Determine the (X, Y) coordinate at the center of the cell enclosing the given text.  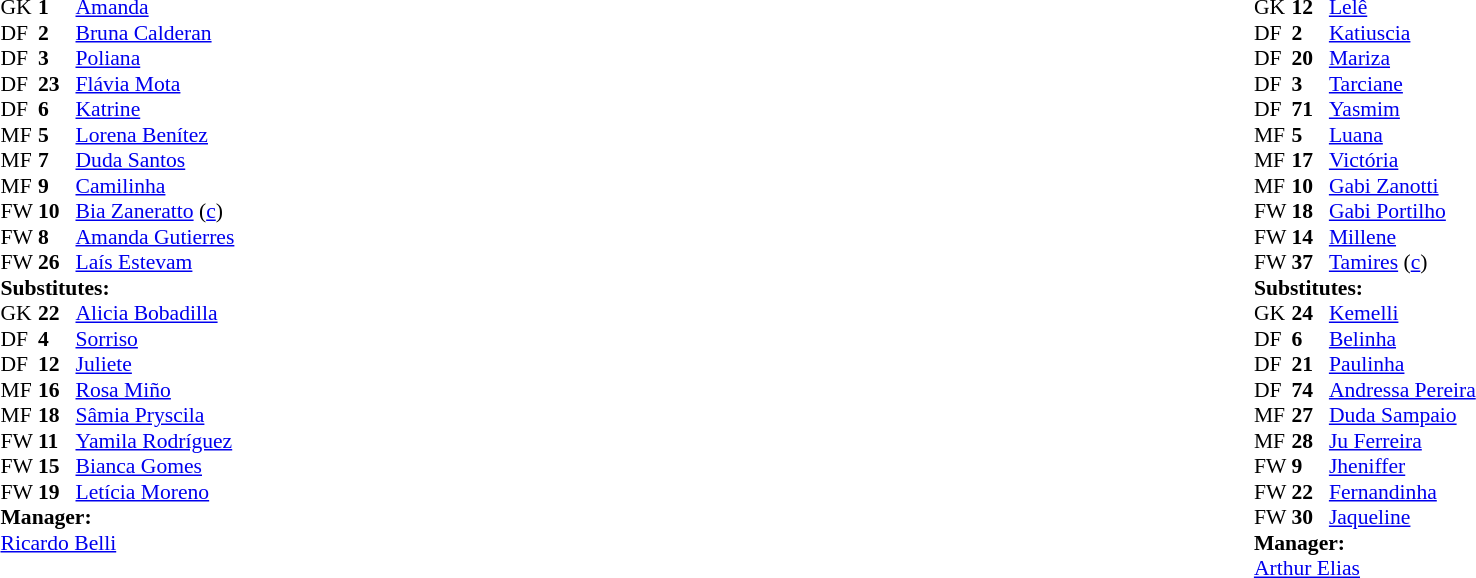
17 (1310, 161)
12 (57, 365)
8 (57, 237)
27 (1310, 415)
16 (57, 390)
Kemelli (1402, 313)
Tamires (c) (1402, 263)
Tarciane (1402, 84)
Millene (1402, 237)
37 (1310, 263)
Bia Zaneratto (c) (156, 211)
Gabi Zanotti (1402, 186)
Bruna Calderan (156, 33)
Gabi Portilho (1402, 211)
Victória (1402, 161)
Lorena Benítez (156, 135)
Katiuscia (1402, 33)
Jaqueline (1402, 517)
71 (1310, 109)
Jheniffer (1402, 467)
Andressa Pereira (1402, 390)
21 (1310, 365)
20 (1310, 59)
24 (1310, 313)
Bianca Gomes (156, 467)
Poliana (156, 59)
Flávia Mota (156, 84)
Alicia Bobadilla (156, 313)
26 (57, 263)
Ricardo Belli (117, 543)
Luana (1402, 135)
Mariza (1402, 59)
Katrine (156, 109)
7 (57, 161)
Laís Estevam (156, 263)
Yamila Rodríguez (156, 441)
Fernandinha (1402, 492)
Sorriso (156, 339)
Amanda Gutierres (156, 237)
74 (1310, 390)
11 (57, 441)
19 (57, 492)
4 (57, 339)
Ju Ferreira (1402, 441)
Juliete (156, 365)
15 (57, 467)
Paulinha (1402, 365)
Rosa Miño (156, 390)
Yasmim (1402, 109)
Duda Sampaio (1402, 415)
28 (1310, 441)
Camilinha (156, 186)
14 (1310, 237)
Sâmia Pryscila (156, 415)
Duda Santos (156, 161)
30 (1310, 517)
Letícia Moreno (156, 492)
Belinha (1402, 339)
23 (57, 84)
